For the text-containing cell, return its midpoint in (x, y) coordinate format. 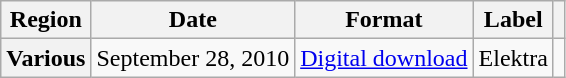
Elektra (513, 58)
Date (193, 20)
Format (384, 20)
Digital download (384, 58)
Label (513, 20)
Various (46, 58)
September 28, 2010 (193, 58)
Region (46, 20)
